Detect which cell encompasses the target text, then output its (x, y) center coordinate. 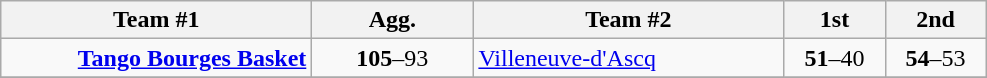
54–53 (936, 58)
Team #1 (156, 20)
105–93 (392, 58)
Agg. (392, 20)
Team #2 (628, 20)
2nd (936, 20)
51–40 (834, 58)
Tango Bourges Basket (156, 58)
Villeneuve-d'Ascq (628, 58)
1st (834, 20)
